Locate the cell with the specified text and output its [X, Y] center coordinate. 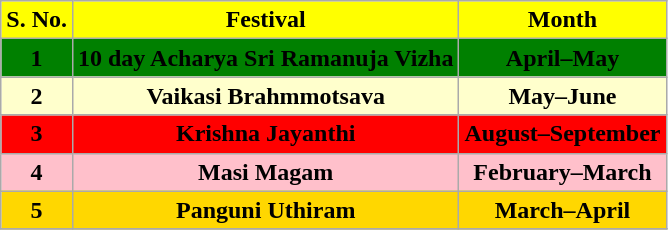
Vaikasi Brahmmotsava [265, 96]
2 [37, 96]
Festival [265, 20]
Panguni Uthiram [265, 210]
4 [37, 172]
Krishna Jayanthi [265, 134]
April–May [562, 58]
1 [37, 58]
5 [37, 210]
10 day Acharya Sri Ramanuja Vizha [265, 58]
August–September [562, 134]
March–April [562, 210]
S. No. [37, 20]
Month [562, 20]
Masi Magam [265, 172]
February–March [562, 172]
3 [37, 134]
May–June [562, 96]
